Return (X, Y) of the center of cell containing provided text 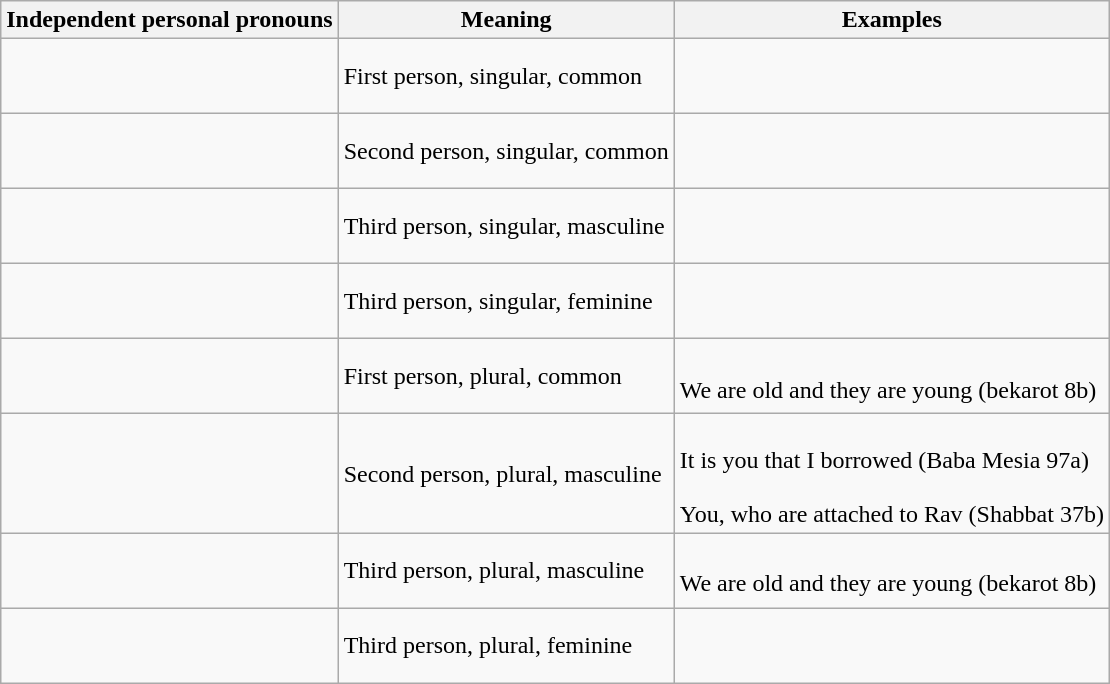
Third person, singular, masculine (506, 226)
Independent personal pronouns (170, 20)
Third person, plural, feminine (506, 646)
Second person, plural, masculine (506, 474)
Third person, plural, masculine (506, 570)
Meaning (506, 20)
Second person, singular, common (506, 152)
First person, plural, common (506, 376)
It is you that I borrowed (Baba Mesia 97a) You, who are attached to Rav (Shabbat 37b) (892, 474)
Third person, singular, feminine (506, 302)
Examples (892, 20)
First person, singular, common (506, 76)
